Identify which cell holds the provided text, then report its (x, y) central coordinate. 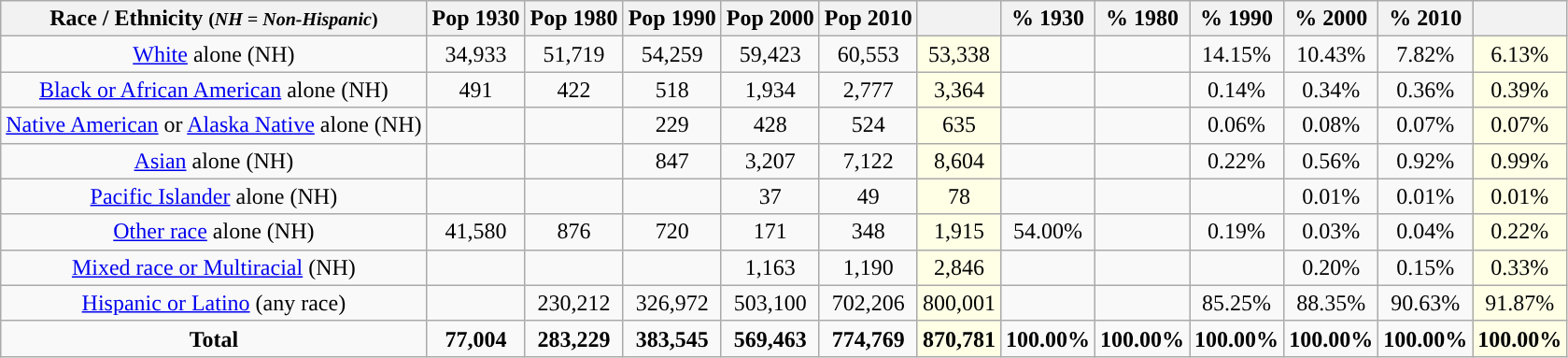
Asian alone (NH) (214, 161)
Hispanic or Latino (any race) (214, 303)
0.19% (1236, 232)
876 (573, 232)
41,580 (476, 232)
1,190 (869, 267)
49 (869, 196)
% 1980 (1141, 19)
800,001 (958, 303)
0.20% (1332, 267)
White alone (NH) (214, 54)
0.34% (1332, 90)
0.56% (1332, 161)
Total (214, 338)
3,364 (958, 90)
0.04% (1425, 232)
0.14% (1236, 90)
10.43% (1332, 54)
428 (770, 125)
Race / Ethnicity (NH = Non-Hispanic) (214, 19)
1,163 (770, 267)
53,338 (958, 54)
720 (672, 232)
Pop 1980 (573, 19)
569,463 (770, 338)
518 (672, 90)
% 1930 (1048, 19)
422 (573, 90)
% 1990 (1236, 19)
0.33% (1520, 267)
91.87% (1520, 303)
524 (869, 125)
0.08% (1332, 125)
774,769 (869, 338)
1,934 (770, 90)
Pop 1990 (672, 19)
0.03% (1332, 232)
Pop 2010 (869, 19)
54,259 (672, 54)
8,604 (958, 161)
491 (476, 90)
54.00% (1048, 232)
Pacific Islander alone (NH) (214, 196)
229 (672, 125)
0.39% (1520, 90)
2,777 (869, 90)
0.36% (1425, 90)
870,781 (958, 338)
847 (672, 161)
0.99% (1520, 161)
14.15% (1236, 54)
7,122 (869, 161)
2,846 (958, 267)
77,004 (476, 338)
503,100 (770, 303)
1,915 (958, 232)
78 (958, 196)
326,972 (672, 303)
85.25% (1236, 303)
348 (869, 232)
37 (770, 196)
51,719 (573, 54)
702,206 (869, 303)
% 2010 (1425, 19)
383,545 (672, 338)
0.06% (1236, 125)
635 (958, 125)
0.15% (1425, 267)
283,229 (573, 338)
% 2000 (1332, 19)
Native American or Alaska Native alone (NH) (214, 125)
60,553 (869, 54)
Mixed race or Multiracial (NH) (214, 267)
3,207 (770, 161)
59,423 (770, 54)
Other race alone (NH) (214, 232)
Black or African American alone (NH) (214, 90)
230,212 (573, 303)
Pop 1930 (476, 19)
88.35% (1332, 303)
34,933 (476, 54)
0.92% (1425, 161)
171 (770, 232)
7.82% (1425, 54)
6.13% (1520, 54)
Pop 2000 (770, 19)
90.63% (1425, 303)
